Output the [x, y] coordinate of the center of the cell containing the given text.  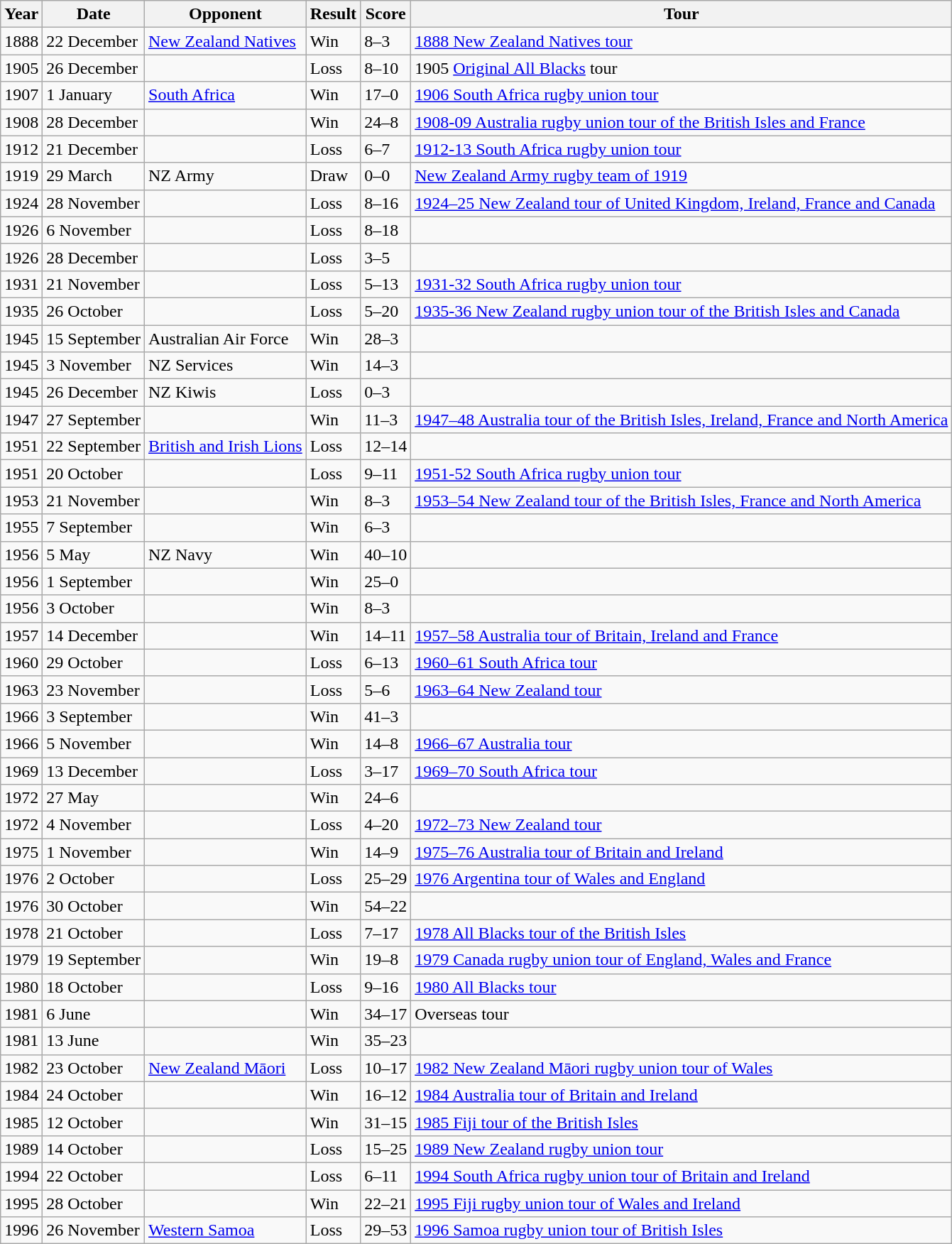
5–13 [386, 284]
1985 [21, 1122]
0–0 [386, 176]
New Zealand Māori [226, 1068]
Date [94, 14]
Overseas tour [682, 1014]
14 December [94, 635]
22 December [94, 41]
1996 Samoa rugby union tour of British Isles [682, 1231]
25–29 [386, 879]
1982 New Zealand Māori rugby union tour of Wales [682, 1068]
New Zealand Army rugby team of 1919 [682, 176]
5–20 [386, 311]
1995 Fiji rugby union tour of Wales and Ireland [682, 1204]
British and Irish Lions [226, 447]
24–6 [386, 798]
7–17 [386, 933]
1975 [21, 852]
1984 [21, 1095]
Draw [333, 176]
9–11 [386, 474]
6–7 [386, 149]
1957–58 Australia tour of Britain, Ireland and France [682, 635]
1994 [21, 1176]
24 October [94, 1095]
6–13 [386, 662]
Australian Air Force [226, 339]
1960–61 South Africa tour [682, 662]
13 December [94, 770]
27 September [94, 420]
1996 [21, 1231]
14–8 [386, 743]
34–17 [386, 1014]
3–5 [386, 257]
15–25 [386, 1149]
26 October [94, 311]
1978 [21, 933]
1888 New Zealand Natives tour [682, 41]
1980 [21, 987]
1906 South Africa rugby union tour [682, 95]
1975–76 Australia tour of Britain and Ireland [682, 852]
1947–48 Australia tour of the British Isles, Ireland, France and North America [682, 420]
5 November [94, 743]
2 October [94, 879]
1951-52 South Africa rugby union tour [682, 474]
6 June [94, 1014]
8–18 [386, 230]
Tour [682, 14]
1 November [94, 852]
21 December [94, 149]
New Zealand Natives [226, 41]
1 September [94, 582]
1912 [21, 149]
8–10 [386, 68]
1960 [21, 662]
1984 Australia tour of Britain and Ireland [682, 1095]
Score [386, 14]
NZ Army [226, 176]
29–53 [386, 1231]
40–10 [386, 555]
30 October [94, 906]
22–21 [386, 1204]
13 June [94, 1041]
1995 [21, 1204]
28 November [94, 203]
NZ Navy [226, 555]
1989 [21, 1149]
11–3 [386, 420]
3 October [94, 609]
41–3 [386, 716]
28 October [94, 1204]
1953–54 New Zealand tour of the British Isles, France and North America [682, 501]
5 May [94, 555]
NZ Services [226, 366]
1919 [21, 176]
23 October [94, 1068]
1963–64 New Zealand tour [682, 689]
1888 [21, 41]
18 October [94, 987]
19 September [94, 960]
1907 [21, 95]
1931 [21, 284]
24–8 [386, 122]
1994 South Africa rugby union tour of Britain and Ireland [682, 1176]
1976 Argentina tour of Wales and England [682, 879]
29 October [94, 662]
7 September [94, 528]
6 November [94, 230]
1908 [21, 122]
1982 [21, 1068]
25–0 [386, 582]
4–20 [386, 825]
22 September [94, 447]
1966–67 Australia tour [682, 743]
28–3 [386, 339]
12 October [94, 1122]
15 September [94, 339]
1979 Canada rugby union tour of England, Wales and France [682, 960]
1912-13 South Africa rugby union tour [682, 149]
1953 [21, 501]
Opponent [226, 14]
1957 [21, 635]
8–16 [386, 203]
14–9 [386, 852]
1905 [21, 68]
5–6 [386, 689]
1969–70 South Africa tour [682, 770]
1969 [21, 770]
19–8 [386, 960]
10–17 [386, 1068]
1 January [94, 95]
17–0 [386, 95]
1989 New Zealand rugby union tour [682, 1149]
Year [21, 14]
3–17 [386, 770]
14 October [94, 1149]
3 September [94, 716]
23 November [94, 689]
21 October [94, 933]
NZ Kiwis [226, 393]
29 March [94, 176]
16–12 [386, 1095]
1935 [21, 311]
1947 [21, 420]
0–3 [386, 393]
14–3 [386, 366]
1978 All Blacks tour of the British Isles [682, 933]
1931-32 South Africa rugby union tour [682, 284]
1924–25 New Zealand tour of United Kingdom, Ireland, France and Canada [682, 203]
22 October [94, 1176]
14–11 [386, 635]
20 October [94, 474]
3 November [94, 366]
27 May [94, 798]
6–3 [386, 528]
1905 Original All Blacks tour [682, 68]
1985 Fiji tour of the British Isles [682, 1122]
1972–73 New Zealand tour [682, 825]
1955 [21, 528]
Result [333, 14]
1963 [21, 689]
1935-36 New Zealand rugby union tour of the British Isles and Canada [682, 311]
6–11 [386, 1176]
26 November [94, 1231]
9–16 [386, 987]
4 November [94, 825]
54–22 [386, 906]
1908-09 Australia rugby union tour of the British Isles and France [682, 122]
35–23 [386, 1041]
1979 [21, 960]
1924 [21, 203]
31–15 [386, 1122]
Western Samoa [226, 1231]
12–14 [386, 447]
South Africa [226, 95]
1980 All Blacks tour [682, 987]
